Find where the given text appears and provide that cell's center as [x, y] coordinate. 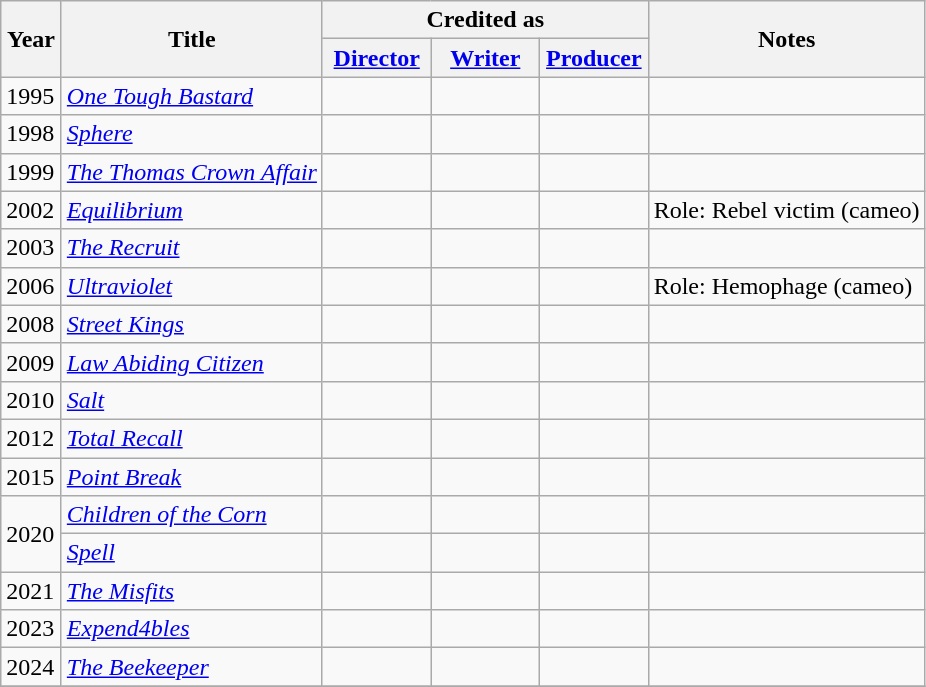
2023 [32, 629]
Total Recall [192, 438]
2009 [32, 362]
Title [192, 39]
1998 [32, 134]
Street Kings [192, 324]
2006 [32, 286]
One Tough Bastard [192, 96]
Children of the Corn [192, 515]
Expend4bles [192, 629]
The Misfits [192, 591]
The Beekeeper [192, 667]
1995 [32, 96]
2012 [32, 438]
2015 [32, 477]
Equilibrium [192, 210]
The Thomas Crown Affair [192, 172]
Writer [486, 58]
The Recruit [192, 248]
Role: Rebel victim (cameo) [786, 210]
Credited as [485, 20]
Spell [192, 553]
Notes [786, 39]
Ultraviolet [192, 286]
2010 [32, 400]
Year [32, 39]
Producer [594, 58]
Salt [192, 400]
Sphere [192, 134]
1999 [32, 172]
2008 [32, 324]
2024 [32, 667]
2020 [32, 534]
Director [376, 58]
Point Break [192, 477]
2003 [32, 248]
Law Abiding Citizen [192, 362]
2002 [32, 210]
Role: Hemophage (cameo) [786, 286]
2021 [32, 591]
